Find where the given text appears and provide that cell's center as (X, Y) coordinate. 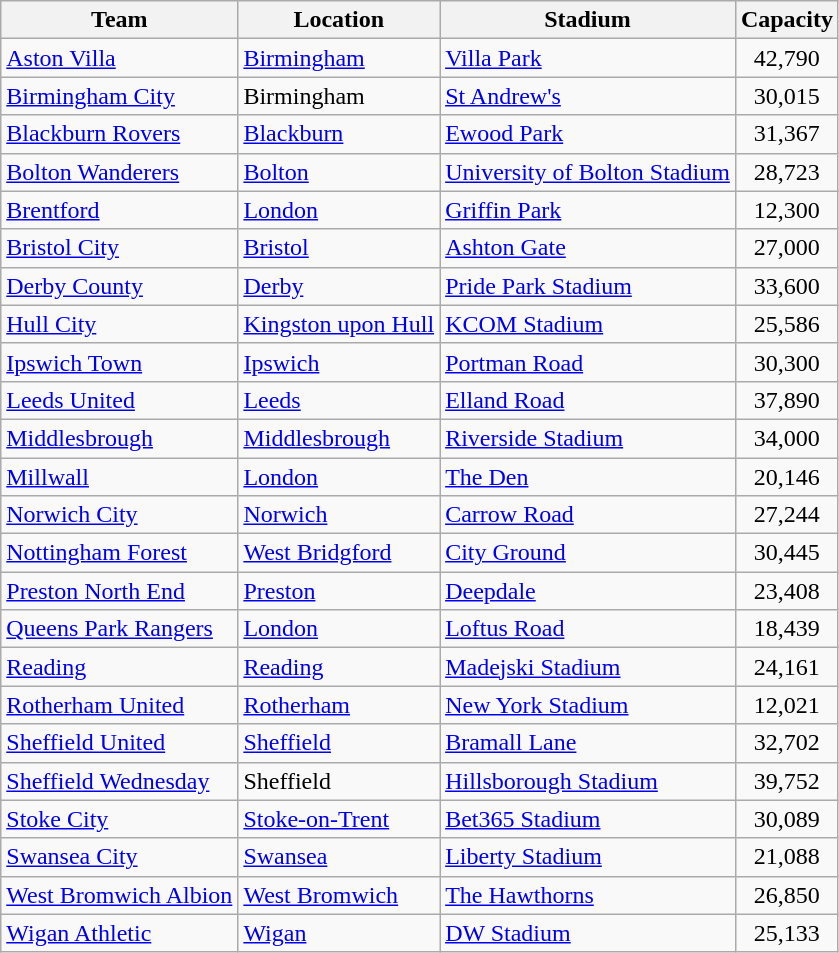
28,723 (786, 172)
21,088 (786, 857)
Deepdale (588, 591)
Norwich City (120, 515)
Team (120, 20)
Rotherham United (120, 705)
Preston North End (120, 591)
37,890 (786, 400)
Carrow Road (588, 515)
Madejski Stadium (588, 667)
University of Bolton Stadium (588, 172)
Brentford (120, 210)
Riverside Stadium (588, 438)
Loftus Road (588, 629)
30,015 (786, 96)
20,146 (786, 477)
DW Stadium (588, 933)
Swansea City (120, 857)
Bet365 Stadium (588, 819)
City Ground (588, 553)
Queens Park Rangers (120, 629)
32,702 (786, 743)
30,445 (786, 553)
34,000 (786, 438)
Bristol (339, 248)
Nottingham Forest (120, 553)
Ashton Gate (588, 248)
New York Stadium (588, 705)
33,600 (786, 286)
Derby (339, 286)
Stoke City (120, 819)
30,300 (786, 362)
Birmingham City (120, 96)
Kingston upon Hull (339, 324)
Wigan (339, 933)
The Hawthorns (588, 895)
12,300 (786, 210)
The Den (588, 477)
West Bromwich (339, 895)
Swansea (339, 857)
26,850 (786, 895)
Ipswich Town (120, 362)
Elland Road (588, 400)
Leeds (339, 400)
42,790 (786, 58)
Griffin Park (588, 210)
Liberty Stadium (588, 857)
Portman Road (588, 362)
23,408 (786, 591)
18,439 (786, 629)
39,752 (786, 781)
25,586 (786, 324)
12,021 (786, 705)
Blackburn (339, 134)
Wigan Athletic (120, 933)
West Bridgford (339, 553)
Bolton Wanderers (120, 172)
25,133 (786, 933)
31,367 (786, 134)
Norwich (339, 515)
Sheffield United (120, 743)
Villa Park (588, 58)
Bramall Lane (588, 743)
Location (339, 20)
Preston (339, 591)
Hull City (120, 324)
Ipswich (339, 362)
Hillsborough Stadium (588, 781)
Pride Park Stadium (588, 286)
24,161 (786, 667)
Aston Villa (120, 58)
Derby County (120, 286)
27,244 (786, 515)
30,089 (786, 819)
Bolton (339, 172)
Capacity (786, 20)
Sheffield Wednesday (120, 781)
Ewood Park (588, 134)
Bristol City (120, 248)
St Andrew's (588, 96)
Millwall (120, 477)
Stoke-on-Trent (339, 819)
Rotherham (339, 705)
KCOM Stadium (588, 324)
Blackburn Rovers (120, 134)
Leeds United (120, 400)
West Bromwich Albion (120, 895)
Stadium (588, 20)
27,000 (786, 248)
